Identify which cell holds the provided text, then report its (x, y) central coordinate. 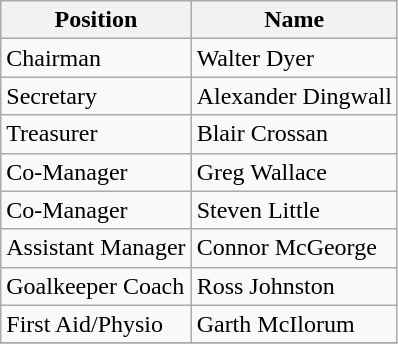
Ross Johnston (294, 286)
Greg Wallace (294, 172)
Goalkeeper Coach (96, 286)
Position (96, 20)
Garth McIlorum (294, 324)
First Aid/Physio (96, 324)
Secretary (96, 96)
Chairman (96, 58)
Connor McGeorge (294, 248)
Name (294, 20)
Alexander Dingwall (294, 96)
Steven Little (294, 210)
Assistant Manager (96, 248)
Walter Dyer (294, 58)
Treasurer (96, 134)
Blair Crossan (294, 134)
